Capture the cell that displays the provided text and extract its (x, y) central coordinate. 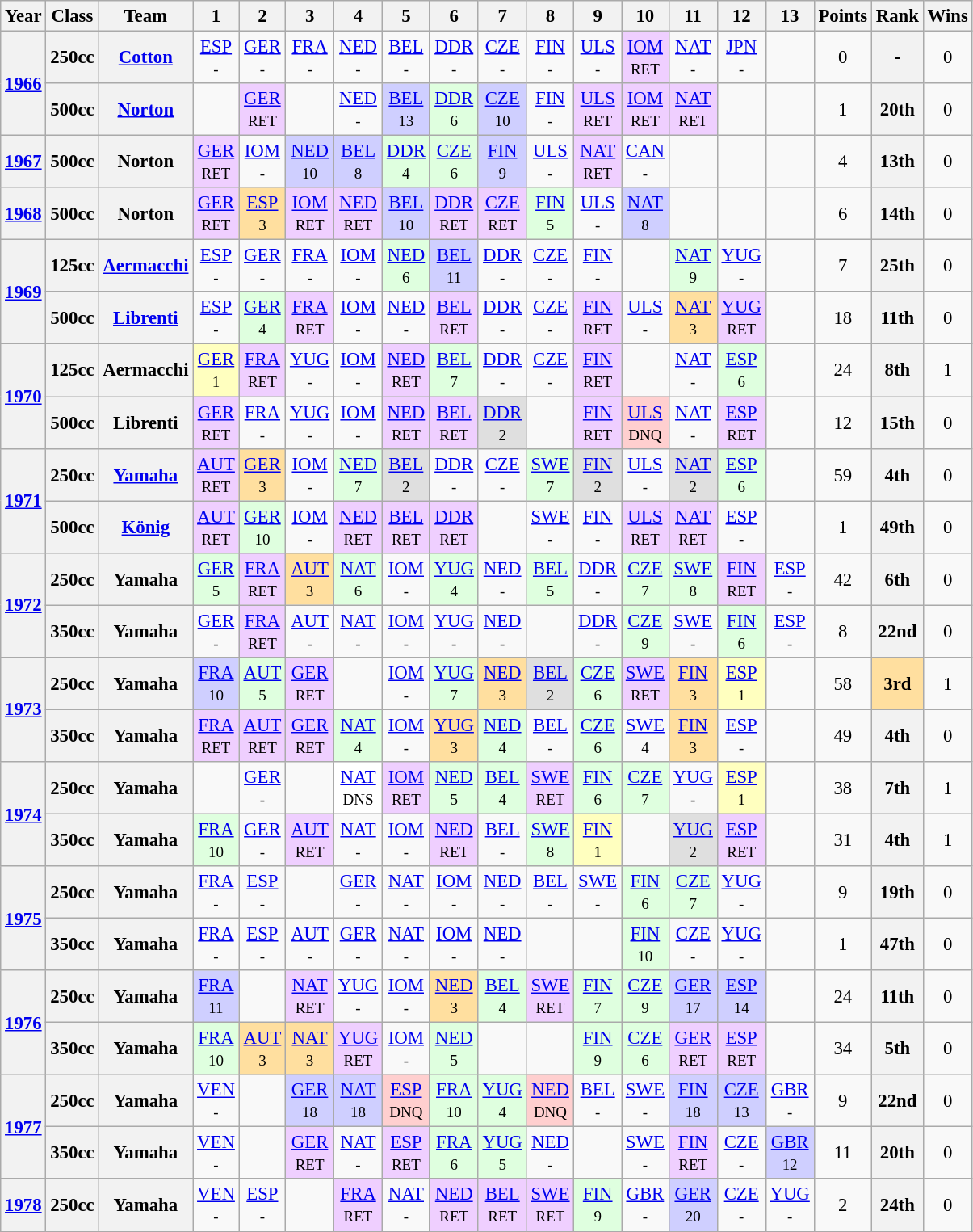
GER20 (693, 1205)
19th (897, 892)
24th (897, 1205)
18 (843, 318)
YUG7 (454, 683)
GER1 (216, 370)
15th (897, 423)
FIN2 (598, 475)
NAT2 (693, 475)
1978 (23, 1205)
1969 (23, 292)
FRA11 (216, 997)
34 (843, 1049)
ULSDNQ (646, 423)
1966 (23, 84)
10 (646, 16)
- (897, 58)
49th (897, 527)
NED10 (310, 162)
1967 (23, 162)
YUG5 (502, 1154)
SWE7 (551, 475)
6th (897, 578)
NED4 (502, 735)
ESP14 (741, 997)
NEDDNQ (551, 1100)
59 (843, 475)
DDR6 (454, 110)
NED7 (359, 475)
FIN1 (598, 840)
FRA6 (454, 1154)
FIN5 (551, 213)
7th (897, 788)
47th (897, 945)
1972 (23, 604)
GER5 (216, 578)
BEL5 (551, 578)
BEL10 (407, 213)
CZE13 (741, 1100)
GER17 (693, 997)
NAT18 (359, 1100)
GBR12 (790, 1154)
CZERET (502, 213)
25th (897, 267)
1971 (23, 501)
FIN18 (693, 1100)
14th (897, 213)
FIN10 (646, 945)
Wins (948, 16)
13 (790, 16)
Year (23, 16)
NAT6 (359, 578)
13th (897, 162)
1975 (23, 918)
BEL8 (359, 162)
FIN7 (598, 997)
58 (843, 683)
GER18 (310, 1100)
König (145, 527)
5 (407, 16)
BEL7 (454, 370)
1970 (23, 396)
CZE10 (502, 110)
YUG2 (693, 840)
NATDNS (359, 788)
SWE4 (646, 735)
BEL13 (407, 110)
DDR2 (502, 423)
1977 (23, 1126)
AUT5 (262, 683)
ESP3 (262, 213)
1968 (23, 213)
1973 (23, 709)
Points (843, 16)
CAN- (646, 162)
NAT4 (359, 735)
DDR4 (407, 162)
NAT8 (646, 213)
42 (843, 578)
8th (897, 370)
BEL11 (454, 267)
49 (843, 735)
38 (843, 788)
3rd (897, 683)
JPN- (741, 58)
GER4 (262, 318)
ESPDNQ (407, 1100)
GER3 (262, 475)
NAT9 (693, 267)
31 (843, 840)
5th (897, 1049)
Cotton (145, 58)
Class (73, 16)
Rank (897, 16)
1976 (23, 1023)
GER10 (262, 527)
NED6 (407, 267)
Team (145, 16)
3 (310, 16)
1974 (23, 814)
YUG3 (454, 735)
